From the cell containing the given text, extract its center point as [X, Y] coordinate. 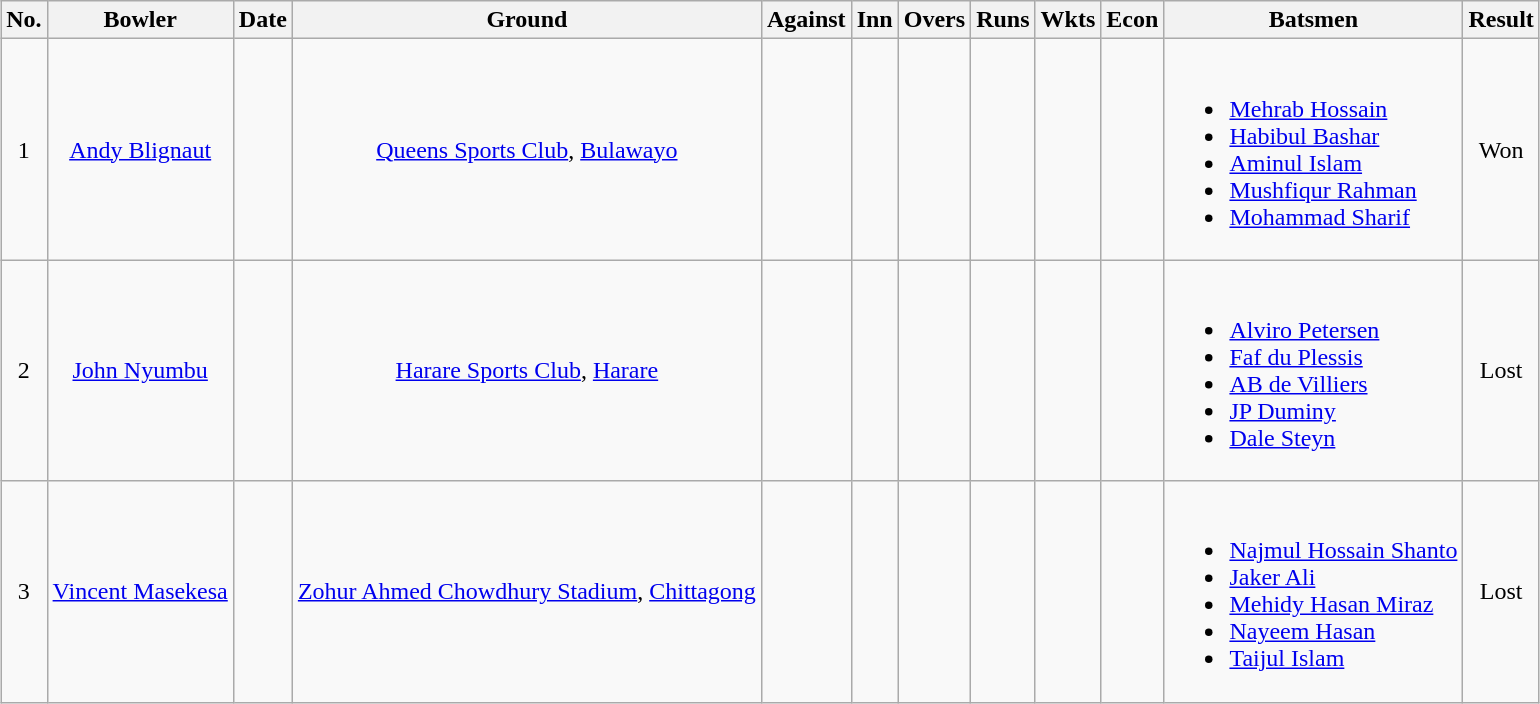
Ground [526, 20]
Result [1501, 20]
John Nyumbu [140, 370]
Overs [934, 20]
Andy Blignaut [140, 150]
Bowler [140, 20]
Zohur Ahmed Chowdhury Stadium, Chittagong [526, 592]
Date [262, 20]
Inn [874, 20]
Queens Sports Club, Bulawayo [526, 150]
Runs [1003, 20]
Vincent Masekesa [140, 592]
Wkts [1068, 20]
Mehrab HossainHabibul BasharAminul IslamMushfiqur RahmanMohammad Sharif [1314, 150]
1 [24, 150]
No. [24, 20]
Against [806, 20]
Alviro PetersenFaf du PlessisAB de VilliersJP DuminyDale Steyn [1314, 370]
3 [24, 592]
2 [24, 370]
Harare Sports Club, Harare [526, 370]
Najmul Hossain ShantoJaker AliMehidy Hasan MirazNayeem HasanTaijul Islam [1314, 592]
Won [1501, 150]
Batsmen [1314, 20]
Econ [1132, 20]
